Return the (x, y) coordinate for the center point of the cell that contains the specified text.  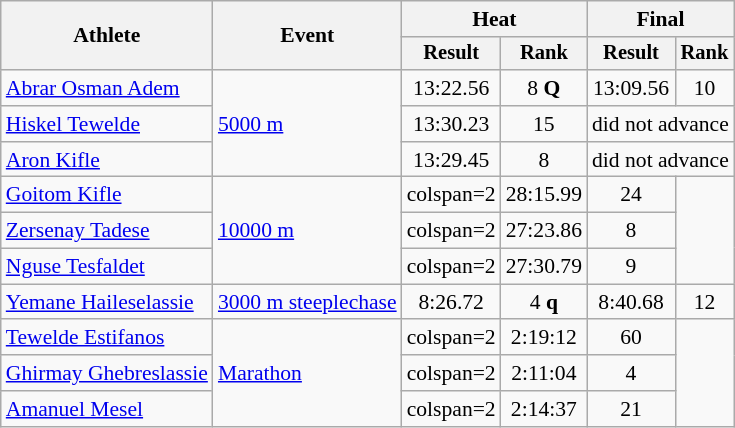
21 (631, 409)
60 (631, 338)
8 Q (544, 88)
2:14:37 (544, 409)
2:19:12 (544, 338)
24 (631, 195)
Zersenay Tadese (107, 231)
Nguse Tesfaldet (107, 267)
Hiskel Tewelde (107, 124)
13:30.23 (452, 124)
8:40.68 (631, 302)
5000 m (308, 124)
Athlete (107, 36)
9 (631, 267)
10000 m (308, 230)
Goitom Kifle (107, 195)
13:22.56 (452, 88)
Yemane Haileselassie (107, 302)
2:11:04 (544, 373)
3000 m steeplechase (308, 302)
Abrar Osman Adem (107, 88)
27:30.79 (544, 267)
8:26.72 (452, 302)
Tewelde Estifanos (107, 338)
28:15.99 (544, 195)
13:29.45 (452, 160)
27:23.86 (544, 231)
Aron Kifle (107, 160)
Marathon (308, 374)
4 q (544, 302)
Event (308, 36)
Heat (494, 19)
13:09.56 (631, 88)
4 (631, 373)
Amanuel Mesel (107, 409)
10 (704, 88)
Ghirmay Ghebreslassie (107, 373)
15 (544, 124)
12 (704, 302)
Final (660, 19)
